Search for the cell housing the specified text and yield its (X, Y) center coordinate. 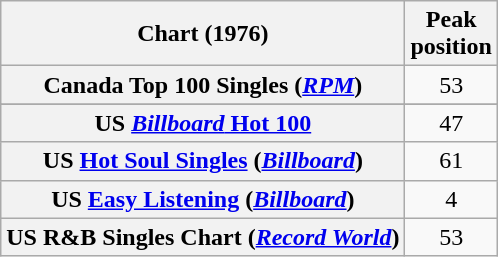
61 (451, 161)
US Hot Soul Singles (Billboard) (203, 161)
47 (451, 123)
Chart (1976) (203, 34)
US Easy Listening (Billboard) (203, 199)
Canada Top 100 Singles (RPM) (203, 85)
US R&B Singles Chart (Record World) (203, 237)
Peakposition (451, 34)
US Billboard Hot 100 (203, 123)
4 (451, 199)
